Search for the cell housing the specified text and yield its (X, Y) center coordinate. 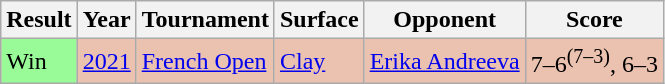
Clay (319, 62)
Erika Andreeva (444, 62)
2021 (106, 62)
Surface (319, 20)
Result (39, 20)
7–6(7–3), 6–3 (594, 62)
Tournament (205, 20)
Score (594, 20)
Year (106, 20)
Win (39, 62)
Opponent (444, 20)
French Open (205, 62)
